Determine the (x, y) coordinate at the center of the cell enclosing the given text.  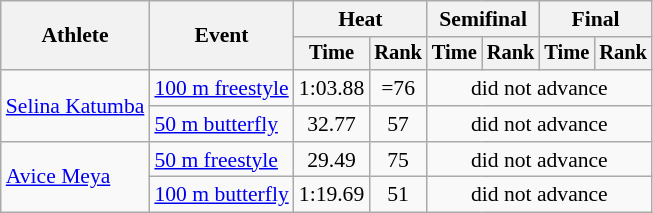
=76 (398, 88)
50 m butterfly (221, 124)
32.77 (332, 124)
57 (398, 124)
75 (398, 160)
Event (221, 36)
1:03.88 (332, 88)
100 m butterfly (221, 195)
Athlete (76, 36)
Avice Meya (76, 178)
29.49 (332, 160)
51 (398, 195)
Semifinal (483, 19)
Selina Katumba (76, 106)
Heat (360, 19)
1:19.69 (332, 195)
Final (595, 19)
100 m freestyle (221, 88)
50 m freestyle (221, 160)
